Identify which cell holds the provided text, then report its [X, Y] central coordinate. 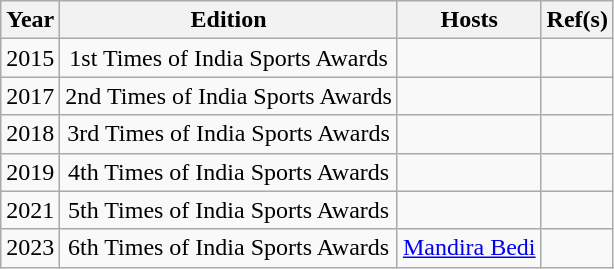
4th Times of India Sports Awards [229, 172]
2nd Times of India Sports Awards [229, 96]
Year [30, 20]
Ref(s) [577, 20]
2015 [30, 58]
6th Times of India Sports Awards [229, 248]
1st Times of India Sports Awards [229, 58]
2017 [30, 96]
2019 [30, 172]
Mandira Bedi [469, 248]
2018 [30, 134]
3rd Times of India Sports Awards [229, 134]
Hosts [469, 20]
2023 [30, 248]
Edition [229, 20]
2021 [30, 210]
5th Times of India Sports Awards [229, 210]
